Capture the cell that displays the provided text and extract its (X, Y) central coordinate. 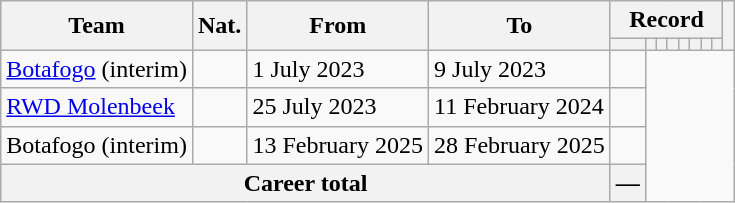
Record (666, 20)
11 February 2024 (520, 107)
From (338, 26)
13 February 2025 (338, 145)
1 July 2023 (338, 69)
Career total (306, 183)
25 July 2023 (338, 107)
To (520, 26)
Nat. (219, 26)
Team (97, 26)
28 February 2025 (520, 145)
RWD Molenbeek (97, 107)
— (628, 183)
9 July 2023 (520, 69)
